Find where the given text appears and provide that cell's center as [x, y] coordinate. 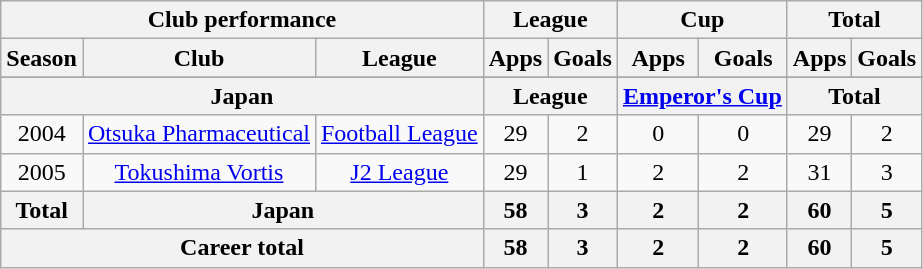
2005 [42, 172]
Career total [242, 248]
Emperor's Cup [702, 96]
Club performance [242, 20]
Football League [399, 134]
Otsuka Pharmaceutical [198, 134]
2004 [42, 134]
Cup [702, 20]
31 [819, 172]
Season [42, 58]
Club [198, 58]
Tokushima Vortis [198, 172]
J2 League [399, 172]
1 [583, 172]
